Identify which cell holds the provided text, then report its (X, Y) central coordinate. 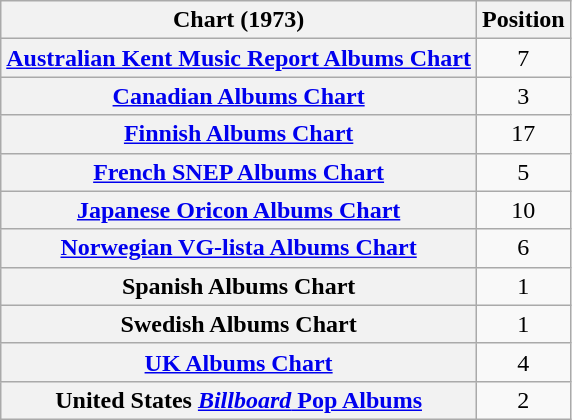
4 (523, 362)
Japanese Oricon Albums Chart (239, 210)
Norwegian VG-lista Albums Chart (239, 248)
10 (523, 210)
Swedish Albums Chart (239, 324)
UK Albums Chart (239, 362)
6 (523, 248)
Chart (1973) (239, 20)
Canadian Albums Chart (239, 96)
Finnish Albums Chart (239, 134)
United States Billboard Pop Albums (239, 400)
17 (523, 134)
5 (523, 172)
7 (523, 58)
Australian Kent Music Report Albums Chart (239, 58)
Position (523, 20)
Spanish Albums Chart (239, 286)
2 (523, 400)
3 (523, 96)
French SNEP Albums Chart (239, 172)
